Output the (X, Y) coordinate of the center of the cell containing the given text.  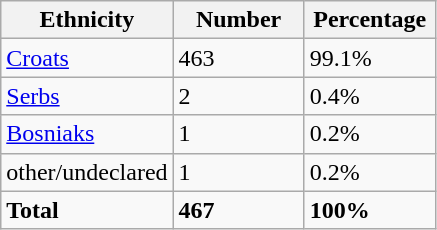
Serbs (87, 96)
Total (87, 210)
Croats (87, 58)
467 (238, 210)
Bosniaks (87, 134)
0.4% (370, 96)
100% (370, 210)
99.1% (370, 58)
Ethnicity (87, 20)
2 (238, 96)
Percentage (370, 20)
463 (238, 58)
other/undeclared (87, 172)
Number (238, 20)
